Extract the (X, Y) coordinate from the center of the cell holding the provided text.  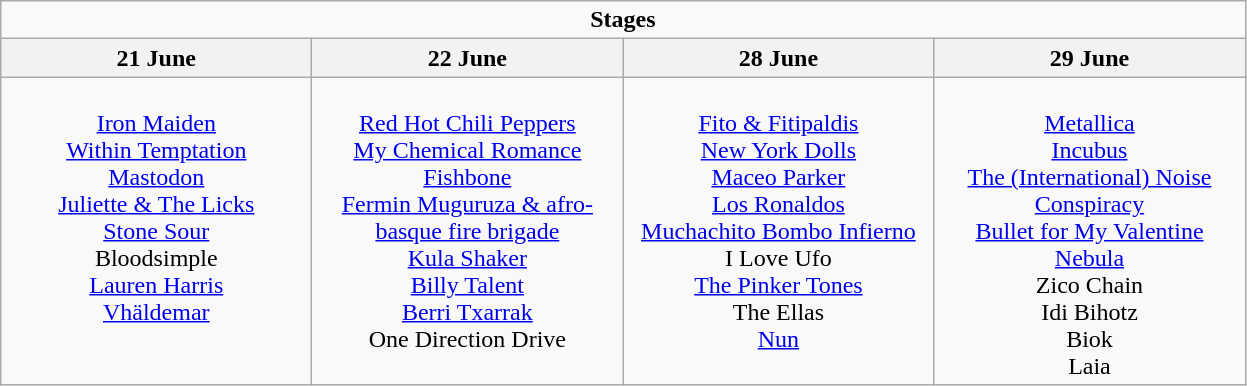
29 June (1090, 58)
21 June (156, 58)
22 June (468, 58)
28 June (778, 58)
Metallica Incubus The (International) Noise Conspiracy Bullet for My Valentine Nebula Zico Chain Idi Bihotz Biok Laia (1090, 231)
Iron Maiden Within Temptation Mastodon Juliette & The Licks Stone Sour Bloodsimple Lauren Harris Vhäldemar (156, 231)
Fito & Fitipaldis New York Dolls Maceo Parker Los Ronaldos Muchachito Bombo Infierno I Love Ufo The Pinker Tones The Ellas Nun (778, 231)
Stages (623, 20)
